Return the [X, Y] coordinate for the center point of the cell that contains the specified text.  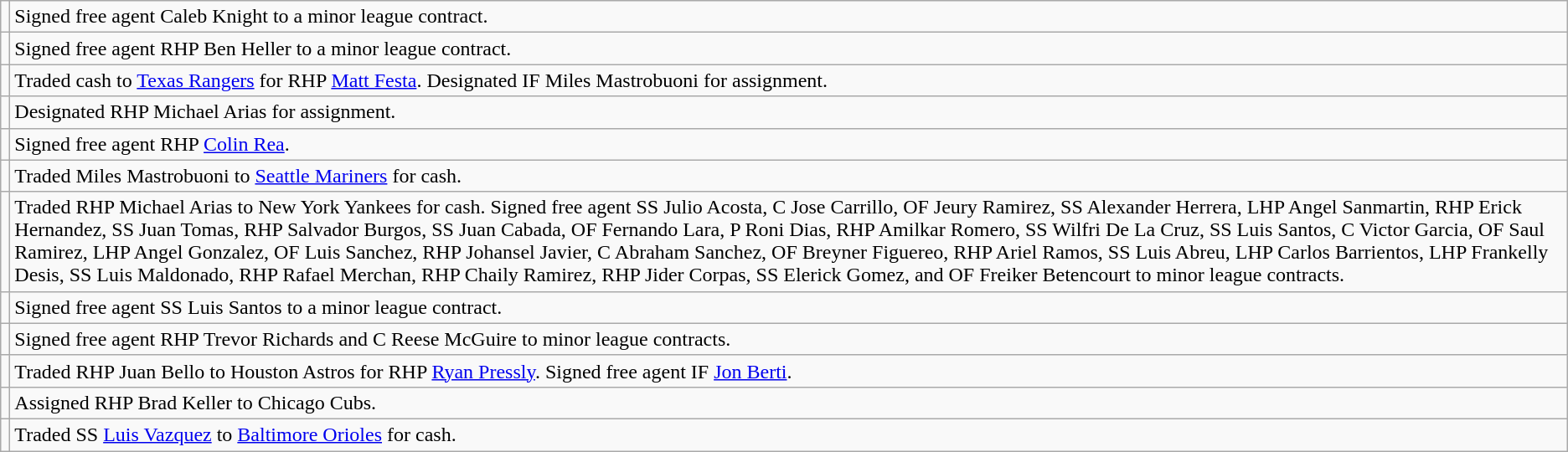
Signed free agent SS Luis Santos to a minor league contract. [789, 307]
Traded RHP Juan Bello to Houston Astros for RHP Ryan Pressly. Signed free agent IF Jon Berti. [789, 371]
Signed free agent RHP Colin Rea. [789, 144]
Signed free agent RHP Trevor Richards and C Reese McGuire to minor league contracts. [789, 339]
Assigned RHP Brad Keller to Chicago Cubs. [789, 403]
Traded cash to Texas Rangers for RHP Matt Festa. Designated IF Miles Mastrobuoni for assignment. [789, 80]
Traded SS Luis Vazquez to Baltimore Orioles for cash. [789, 434]
Designated RHP Michael Arias for assignment. [789, 112]
Signed free agent RHP Ben Heller to a minor league contract. [789, 49]
Traded Miles Mastrobuoni to Seattle Mariners for cash. [789, 176]
Signed free agent Caleb Knight to a minor league contract. [789, 17]
